Extract the (x, y) coordinate from the center of the cell holding the provided text.  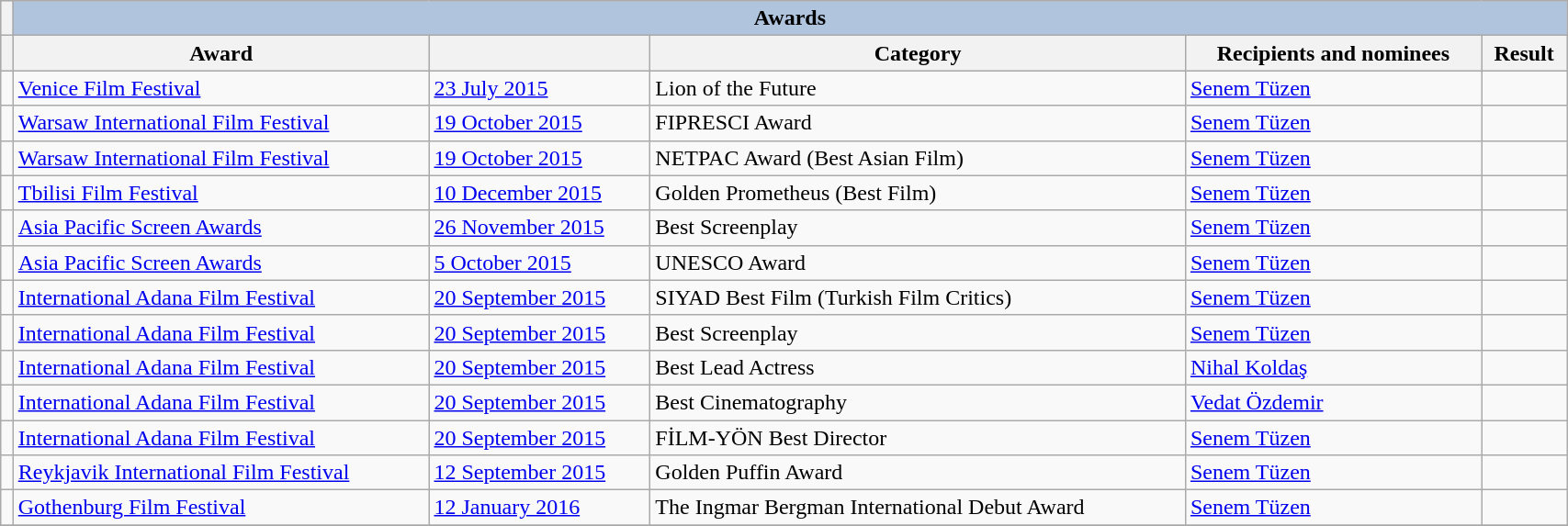
Reykjavik International Film Festival (220, 473)
Nihal Koldaş (1333, 367)
SIYAD Best Film (Turkish Film Critics) (919, 297)
NETPAC Award (Best Asian Film) (919, 158)
12 September 2015 (540, 473)
FIPRESCI Award (919, 123)
Result (1523, 53)
5 October 2015 (540, 263)
The Ingmar Bergman International Debut Award (919, 508)
UNESCO Award (919, 263)
Category (919, 53)
10 December 2015 (540, 193)
Gothenburg Film Festival (220, 508)
Best Lead Actress (919, 367)
Awards (790, 18)
Lion of the Future (919, 88)
23 July 2015 (540, 88)
Recipients and nominees (1333, 53)
Golden Prometheus (Best Film) (919, 193)
Vedat Özdemir (1333, 402)
Venice Film Festival (220, 88)
12 January 2016 (540, 508)
Golden Puffin Award (919, 473)
FİLM-YÖN Best Director (919, 438)
Best Cinematography (919, 402)
26 November 2015 (540, 228)
Award (220, 53)
Tbilisi Film Festival (220, 193)
